Determine the (x, y) coordinate at the center of the cell enclosing the given text.  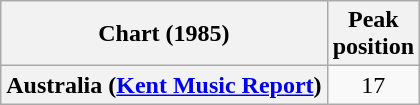
Peakposition (373, 34)
Chart (1985) (164, 34)
Australia (Kent Music Report) (164, 85)
17 (373, 85)
